Return [x, y] of the center of cell containing provided text 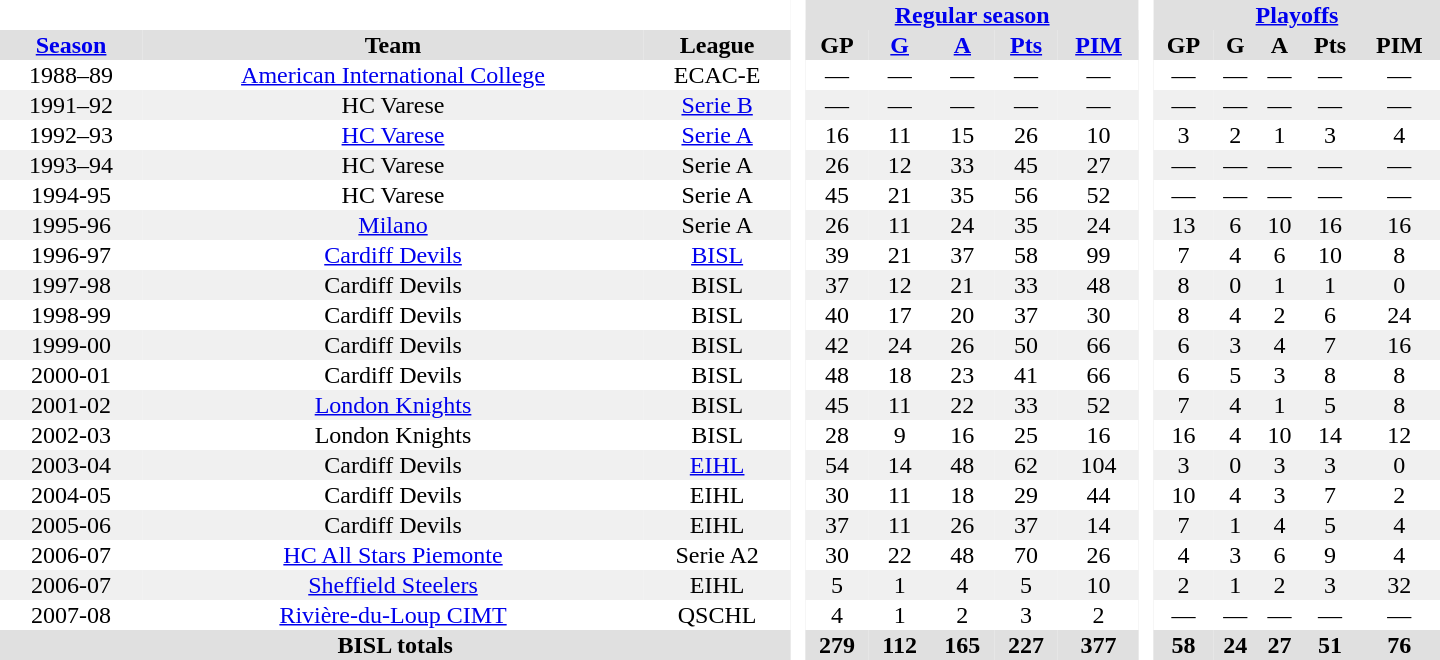
Regular season [972, 15]
50 [1026, 345]
2004-05 [71, 495]
Serie A2 [718, 555]
Sheffield Steelers [393, 585]
1997-98 [71, 285]
1988–89 [71, 75]
1993–94 [71, 165]
2002-03 [71, 435]
62 [1026, 465]
44 [1098, 495]
76 [1400, 645]
15 [962, 135]
20 [962, 315]
40 [837, 315]
1996-97 [71, 255]
Rivière-du-Loup CIMT [393, 615]
377 [1098, 645]
2001-02 [71, 405]
70 [1026, 555]
2000-01 [71, 375]
1995-96 [71, 225]
41 [1026, 375]
28 [837, 435]
29 [1026, 495]
1999-00 [71, 345]
Serie B [718, 105]
17 [900, 315]
1991–92 [71, 105]
1998-99 [71, 315]
1994-95 [71, 195]
American International College [393, 75]
Season [71, 45]
165 [962, 645]
QSCHL [718, 615]
23 [962, 375]
BISL totals [395, 645]
13 [1184, 225]
99 [1098, 255]
279 [837, 645]
Team [393, 45]
ECAC-E [718, 75]
112 [900, 645]
2007-08 [71, 615]
League [718, 45]
2005-06 [71, 525]
1992–93 [71, 135]
Milano [393, 225]
227 [1026, 645]
Playoffs [1297, 15]
2003-04 [71, 465]
56 [1026, 195]
HC All Stars Piemonte [393, 555]
42 [837, 345]
32 [1400, 585]
39 [837, 255]
104 [1098, 465]
54 [837, 465]
25 [1026, 435]
51 [1330, 645]
